Return the (X, Y) coordinate for the center point of the cell that contains the specified text.  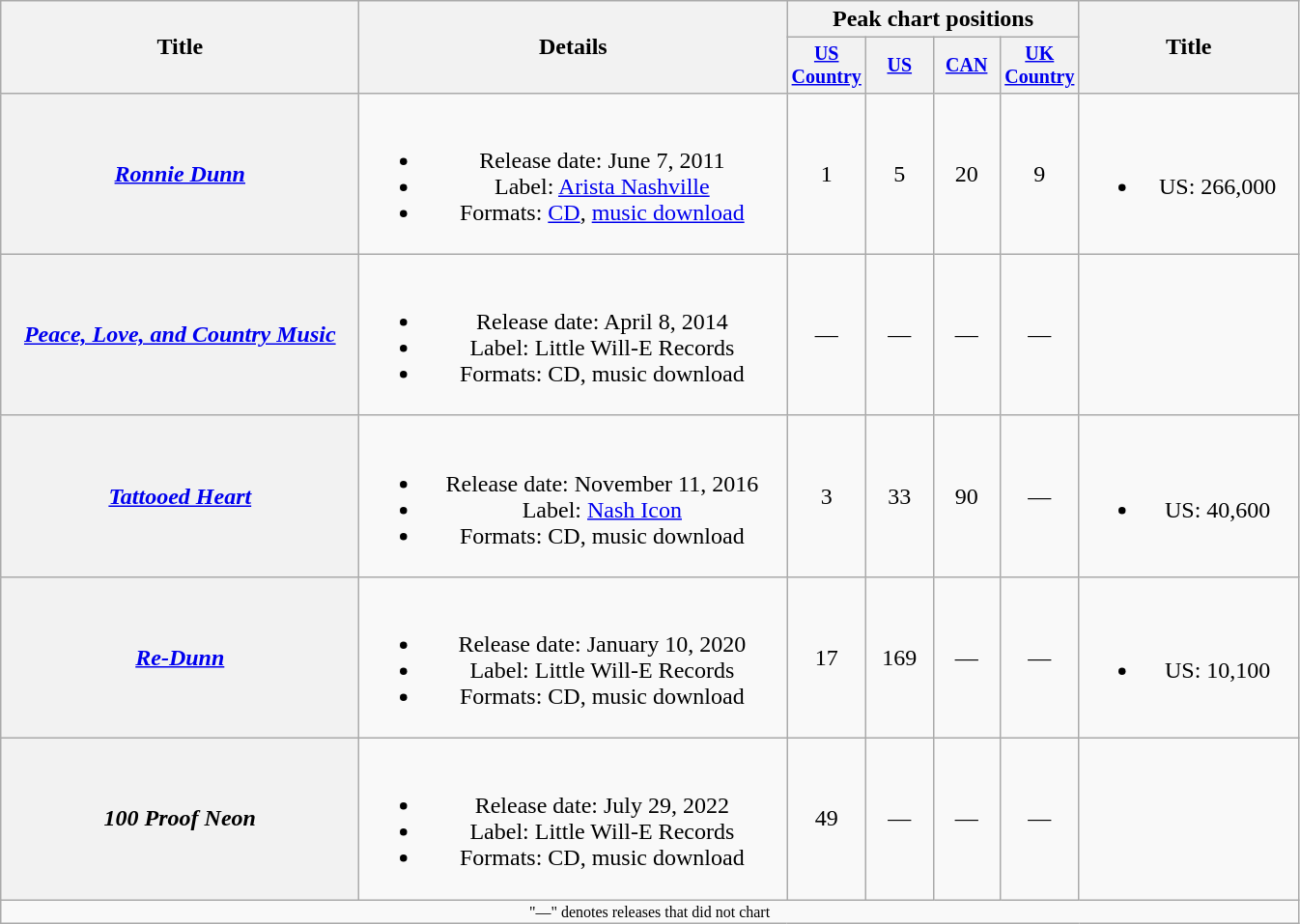
Release date: June 7, 2011Label: Arista NashvilleFormats: CD, music download (574, 174)
US (900, 66)
49 (827, 819)
33 (900, 496)
"—" denotes releases that did not chart (649, 911)
US: 10,100 (1188, 657)
US Country (827, 66)
Release date: November 11, 2016Label: Nash IconFormats: CD, music download (574, 496)
UK Country (1039, 66)
17 (827, 657)
Release date: July 29, 2022Label: Little Will-E RecordsFormats: CD, music download (574, 819)
20 (966, 174)
100 Proof Neon (180, 819)
Details (574, 47)
90 (966, 496)
3 (827, 496)
169 (900, 657)
Ronnie Dunn (180, 174)
Release date: January 10, 2020Label: Little Will-E RecordsFormats: CD, music download (574, 657)
US: 40,600 (1188, 496)
US: 266,000 (1188, 174)
Peace, Love, and Country Music (180, 334)
1 (827, 174)
5 (900, 174)
Re-Dunn (180, 657)
CAN (966, 66)
Peak chart positions (933, 19)
Tattooed Heart (180, 496)
9 (1039, 174)
Release date: April 8, 2014Label: Little Will-E RecordsFormats: CD, music download (574, 334)
